Return the [x, y] coordinate for the center point of the cell that contains the specified text.  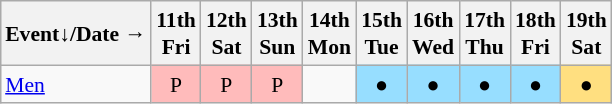
17thThu [484, 33]
11thFri [176, 33]
14thMon [330, 33]
16thWed [433, 33]
Event↓/Date → [76, 33]
18thFri [536, 33]
19thSat [586, 33]
Men [76, 84]
12thSat [226, 33]
15thTue [382, 33]
13thSun [278, 33]
